Scan for the cell matching the given text and deliver its [x, y] coordinate at center. 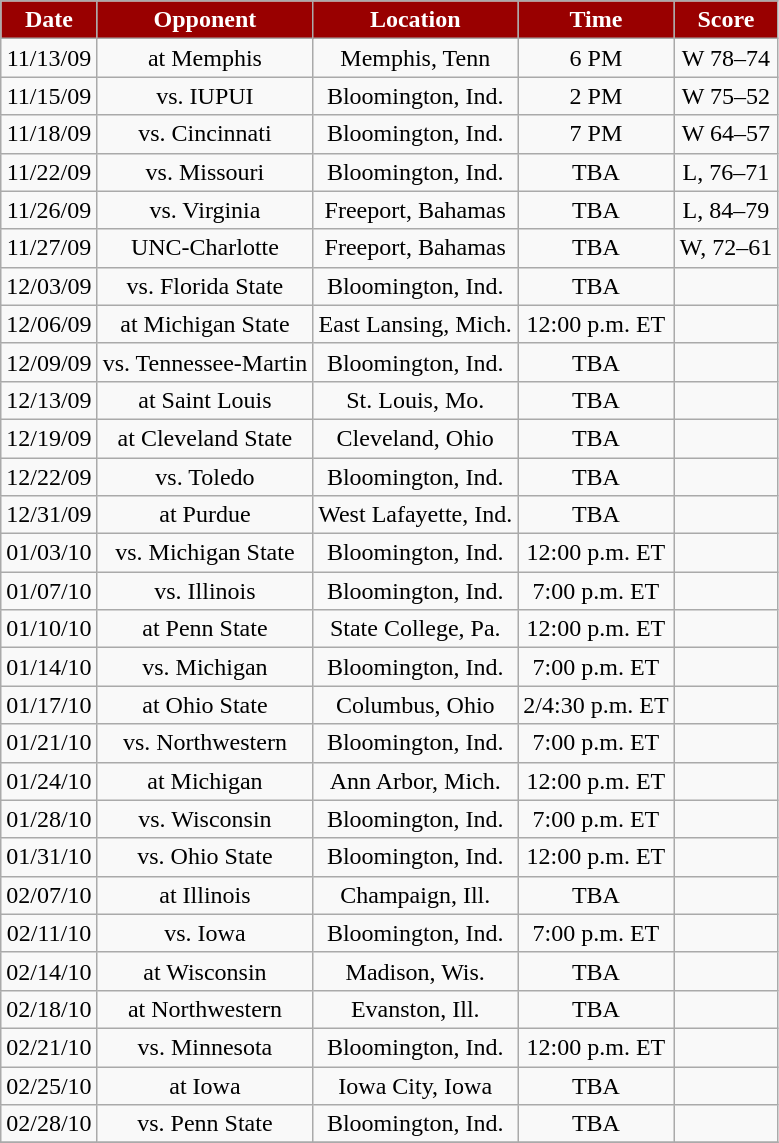
vs. Michigan State [205, 553]
01/28/10 [49, 819]
W 75–52 [726, 96]
01/17/10 [49, 705]
02/18/10 [49, 1009]
12/19/09 [49, 438]
vs. Iowa [205, 933]
L, 76–71 [726, 172]
at Illinois [205, 895]
11/26/09 [49, 210]
at Iowa [205, 1085]
Memphis, Tenn [416, 58]
02/28/10 [49, 1124]
2 PM [596, 96]
vs. Missouri [205, 172]
02/11/10 [49, 933]
Iowa City, Iowa [416, 1085]
L, 84–79 [726, 210]
7 PM [596, 134]
Evanston, Ill. [416, 1009]
02/21/10 [49, 1047]
St. Louis, Mo. [416, 400]
vs. Illinois [205, 591]
Cleveland, Ohio [416, 438]
02/07/10 [49, 895]
vs. IUPUI [205, 96]
01/24/10 [49, 781]
vs. Northwestern [205, 743]
at Michigan [205, 781]
at Wisconsin [205, 971]
W 64–57 [726, 134]
at Cleveland State [205, 438]
Champaign, Ill. [416, 895]
12/31/09 [49, 515]
02/25/10 [49, 1085]
vs. Minnesota [205, 1047]
vs. Toledo [205, 477]
01/14/10 [49, 667]
12/06/09 [49, 324]
01/31/10 [49, 857]
12/09/09 [49, 362]
at Ohio State [205, 705]
2/4:30 p.m. ET [596, 705]
6 PM [596, 58]
11/13/09 [49, 58]
at Michigan State [205, 324]
vs. Cincinnati [205, 134]
11/22/09 [49, 172]
Opponent [205, 20]
12/22/09 [49, 477]
Madison, Wis. [416, 971]
Ann Arbor, Mich. [416, 781]
W 78–74 [726, 58]
12/13/09 [49, 400]
W, 72–61 [726, 248]
12/03/09 [49, 286]
Time [596, 20]
at Purdue [205, 515]
at Saint Louis [205, 400]
West Lafayette, Ind. [416, 515]
vs. Penn State [205, 1124]
vs. Ohio State [205, 857]
vs. Michigan [205, 667]
at Memphis [205, 58]
UNC-Charlotte [205, 248]
East Lansing, Mich. [416, 324]
Score [726, 20]
01/07/10 [49, 591]
at Northwestern [205, 1009]
Columbus, Ohio [416, 705]
Location [416, 20]
vs. Florida State [205, 286]
11/15/09 [49, 96]
vs. Wisconsin [205, 819]
vs. Tennessee-Martin [205, 362]
01/10/10 [49, 629]
Date [49, 20]
01/03/10 [49, 553]
11/27/09 [49, 248]
11/18/09 [49, 134]
02/14/10 [49, 971]
State College, Pa. [416, 629]
vs. Virginia [205, 210]
at Penn State [205, 629]
01/21/10 [49, 743]
